Return (X, Y) of the center of cell containing provided text 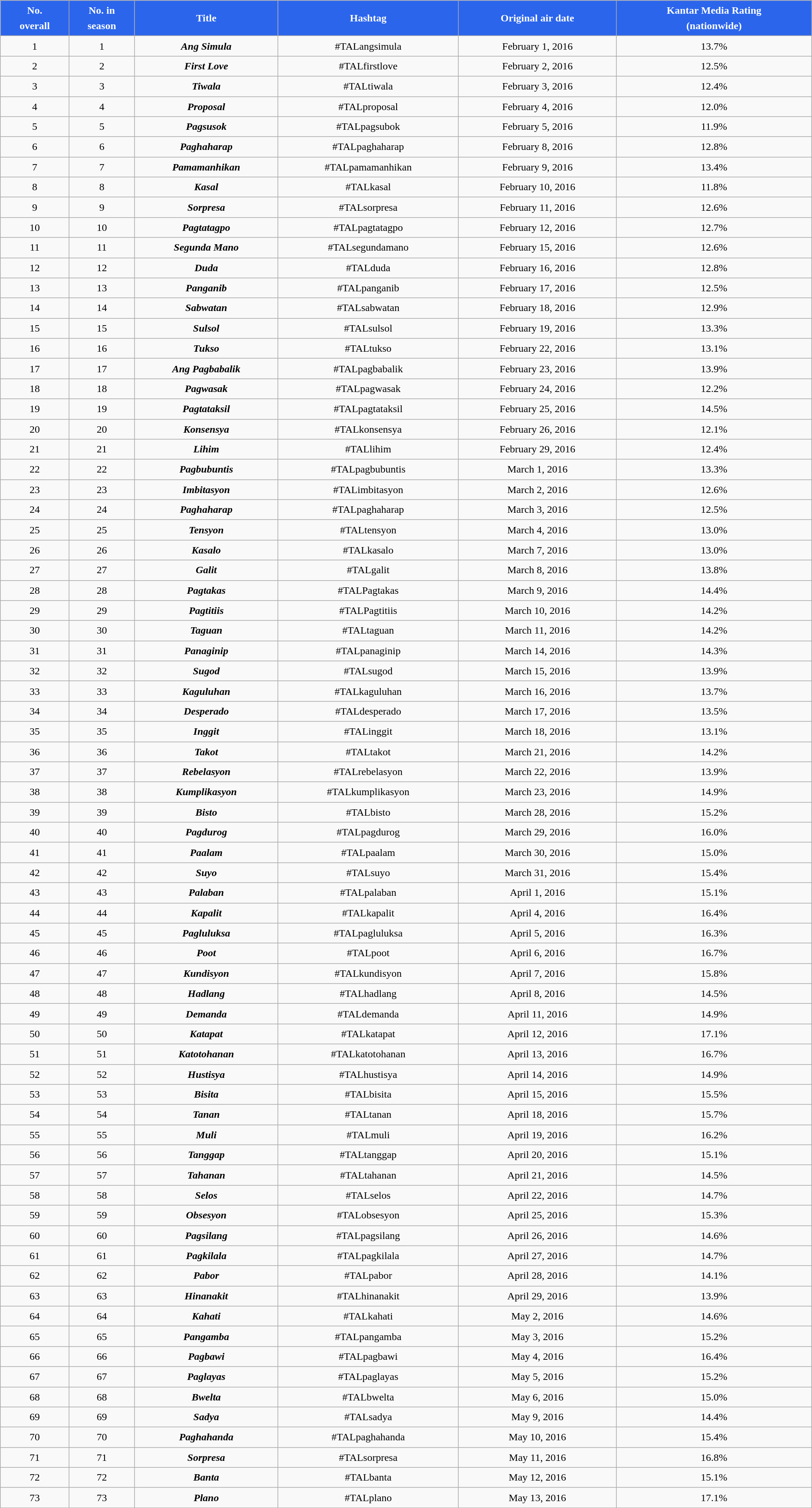
Tiwala (206, 87)
#TALimbitasyon (368, 489)
#TALkumplikasyon (368, 792)
April 13, 2016 (537, 1054)
#TALtahanan (368, 1175)
#TALsegundamano (368, 248)
Kantar Media Rating (nationwide) (714, 18)
Pagkilala (206, 1256)
#TALpalaban (368, 893)
Katotohanan (206, 1054)
Taguan (206, 631)
February 10, 2016 (537, 187)
#TALbwelta (368, 1397)
#TALgalit (368, 570)
Bwelta (206, 1397)
#TALinggit (368, 732)
#TALpagbawi (368, 1356)
Imbitasyon (206, 489)
March 7, 2016 (537, 550)
#TALpagwasak (368, 389)
May 12, 2016 (537, 1477)
February 3, 2016 (537, 87)
#TALkatapat (368, 1034)
#TALlihim (368, 449)
Title (206, 18)
April 6, 2016 (537, 954)
Tahanan (206, 1175)
March 9, 2016 (537, 590)
April 11, 2016 (537, 1014)
Segunda Mano (206, 248)
April 20, 2016 (537, 1155)
February 9, 2016 (537, 167)
May 2, 2016 (537, 1316)
#TALpagkilala (368, 1256)
Kasalo (206, 550)
Hustisya (206, 1074)
March 4, 2016 (537, 530)
#TALrebelasyon (368, 772)
Inggit (206, 732)
February 24, 2016 (537, 389)
#TALbanta (368, 1477)
Pagsusok (206, 127)
#TALkasalo (368, 550)
May 3, 2016 (537, 1337)
Sugod (206, 671)
#TALtaguan (368, 631)
13.4% (714, 167)
February 16, 2016 (537, 268)
#TALhustisya (368, 1074)
16.3% (714, 933)
#TALPagtakas (368, 590)
March 10, 2016 (537, 611)
April 1, 2016 (537, 893)
Pamamanhikan (206, 167)
Pagtitiis (206, 611)
March 28, 2016 (537, 812)
#TALsuyo (368, 872)
April 29, 2016 (537, 1296)
#TALhadlang (368, 994)
March 23, 2016 (537, 792)
March 11, 2016 (537, 631)
16.8% (714, 1457)
May 11, 2016 (537, 1457)
March 14, 2016 (537, 651)
Sadya (206, 1417)
15.8% (714, 973)
Kasal (206, 187)
Poot (206, 954)
11.8% (714, 187)
Hadlang (206, 994)
Kundisyon (206, 973)
Suyo (206, 872)
15.3% (714, 1215)
February 23, 2016 (537, 368)
February 18, 2016 (537, 308)
March 18, 2016 (537, 732)
First Love (206, 66)
#TALpaalam (368, 853)
#TALsugod (368, 671)
13.5% (714, 711)
Paglayas (206, 1377)
April 8, 2016 (537, 994)
#TALpagluluksa (368, 933)
12.1% (714, 429)
March 16, 2016 (537, 691)
12.7% (714, 227)
Kumplikasyon (206, 792)
No.overall (35, 18)
#TALpagtatagpo (368, 227)
#TALpagtataksil (368, 409)
Lihim (206, 449)
#TALtakot (368, 751)
Galit (206, 570)
Tanan (206, 1115)
12.0% (714, 106)
#TALpagsilang (368, 1236)
16.2% (714, 1134)
12.9% (714, 308)
Pagtakas (206, 590)
May 10, 2016 (537, 1437)
April 18, 2016 (537, 1115)
#TALproposal (368, 106)
#TALplano (368, 1498)
Kahati (206, 1316)
February 4, 2016 (537, 106)
#TALpangamba (368, 1337)
Pagtataksil (206, 409)
Ang Simula (206, 46)
#TALpabor (368, 1276)
May 6, 2016 (537, 1397)
#TALtiwala (368, 87)
February 1, 2016 (537, 46)
March 8, 2016 (537, 570)
Duda (206, 268)
Bisto (206, 812)
#TALdesperado (368, 711)
Proposal (206, 106)
#TALsabwatan (368, 308)
Banta (206, 1477)
March 2, 2016 (537, 489)
Kapalit (206, 913)
#TALsadya (368, 1417)
April 28, 2016 (537, 1276)
#TALpanganib (368, 288)
#TALkahati (368, 1316)
Panganib (206, 288)
#TALpaglayas (368, 1377)
#TALtanggap (368, 1155)
April 12, 2016 (537, 1034)
April 14, 2016 (537, 1074)
April 7, 2016 (537, 973)
Tensyon (206, 530)
16.0% (714, 832)
#TALpaghahanda (368, 1437)
#TALtensyon (368, 530)
Pagwasak (206, 389)
Pagbubuntis (206, 470)
April 15, 2016 (537, 1094)
Obsesyon (206, 1215)
#TALpanaginip (368, 651)
#TALsulsol (368, 328)
Pagluluksa (206, 933)
February 12, 2016 (537, 227)
Demanda (206, 1014)
15.5% (714, 1094)
14.1% (714, 1276)
Muli (206, 1134)
14.3% (714, 651)
#TALtanan (368, 1115)
11.9% (714, 127)
Tukso (206, 349)
#TALkapalit (368, 913)
February 19, 2016 (537, 328)
#TALpagbubuntis (368, 470)
May 4, 2016 (537, 1356)
Pagbawi (206, 1356)
#TALpagdurog (368, 832)
Hashtag (368, 18)
Tanggap (206, 1155)
March 29, 2016 (537, 832)
#TALpagsubok (368, 127)
Sabwatan (206, 308)
March 3, 2016 (537, 510)
Konsensya (206, 429)
Rebelasyon (206, 772)
#TALbisita (368, 1094)
February 25, 2016 (537, 409)
Pagtatagpo (206, 227)
Kaguluhan (206, 691)
May 5, 2016 (537, 1377)
April 21, 2016 (537, 1175)
March 21, 2016 (537, 751)
February 2, 2016 (537, 66)
#TALpagbabalik (368, 368)
#TALkatotohanan (368, 1054)
Desperado (206, 711)
#TALangsimula (368, 46)
Pagdurog (206, 832)
April 26, 2016 (537, 1236)
No. inseason (102, 18)
#TALtukso (368, 349)
March 22, 2016 (537, 772)
February 29, 2016 (537, 449)
May 9, 2016 (537, 1417)
Sulsol (206, 328)
12.2% (714, 389)
#TALobsesyon (368, 1215)
15.7% (714, 1115)
February 22, 2016 (537, 349)
Paalam (206, 853)
Palaban (206, 893)
May 13, 2016 (537, 1498)
#TALmuli (368, 1134)
Selos (206, 1195)
#TALbisto (368, 812)
April 25, 2016 (537, 1215)
#TALPagtitiis (368, 611)
April 5, 2016 (537, 933)
13.8% (714, 570)
Pangamba (206, 1337)
March 15, 2016 (537, 671)
#TALpamamanhikan (368, 167)
February 8, 2016 (537, 147)
Paghahanda (206, 1437)
Panaginip (206, 651)
February 15, 2016 (537, 248)
Pagsilang (206, 1236)
April 22, 2016 (537, 1195)
Katapat (206, 1034)
February 5, 2016 (537, 127)
February 11, 2016 (537, 207)
March 17, 2016 (537, 711)
#TALkasal (368, 187)
Pabor (206, 1276)
March 31, 2016 (537, 872)
Original air date (537, 18)
Ang Pagbabalik (206, 368)
April 19, 2016 (537, 1134)
February 26, 2016 (537, 429)
Bisita (206, 1094)
#TALduda (368, 268)
#TALkundisyon (368, 973)
#TALkonsensya (368, 429)
#TALdemanda (368, 1014)
April 4, 2016 (537, 913)
#TALselos (368, 1195)
Hinanakit (206, 1296)
#TALhinanakit (368, 1296)
February 17, 2016 (537, 288)
April 27, 2016 (537, 1256)
#TALkaguluhan (368, 691)
Takot (206, 751)
#TALfirstlove (368, 66)
Plano (206, 1498)
#TALpoot (368, 954)
March 30, 2016 (537, 853)
March 1, 2016 (537, 470)
